Output the [x, y] coordinate of the center of the cell containing the given text.  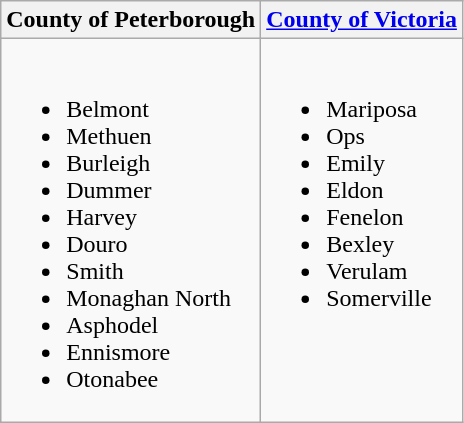
County of Victoria [362, 20]
BelmontMethuenBurleighDummerHarveyDouroSmithMonaghan NorthAsphodelEnnismoreOtonabee [131, 230]
MariposaOpsEmilyEldonFenelonBexleyVerulamSomerville [362, 230]
County of Peterborough [131, 20]
